Detect which cell encompasses the target text, then output its (x, y) center coordinate. 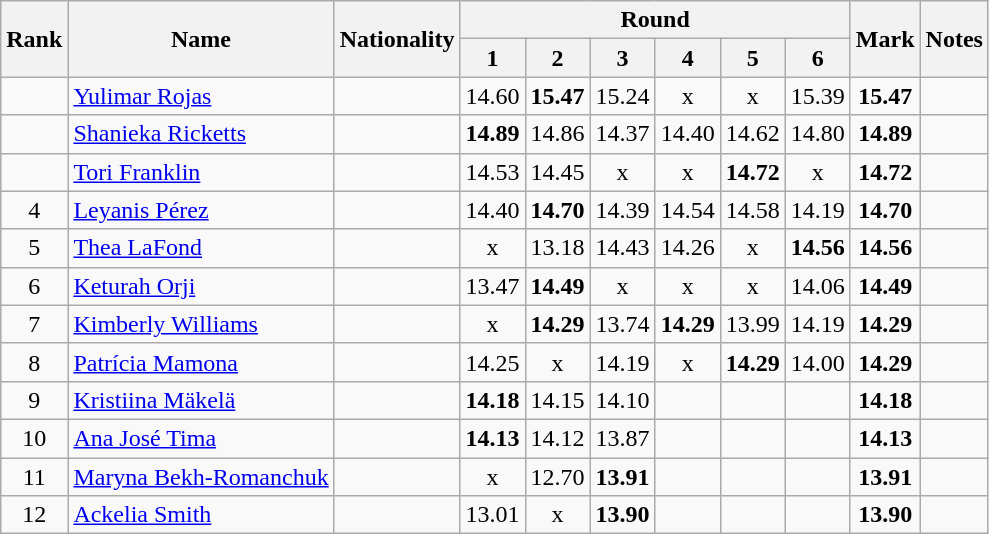
12 (34, 515)
14.86 (558, 134)
8 (34, 362)
3 (622, 58)
15.24 (622, 96)
1 (492, 58)
Shanieka Ricketts (201, 134)
14.10 (622, 400)
Ackelia Smith (201, 515)
14.80 (818, 134)
Kimberly Williams (201, 324)
13.99 (752, 324)
14.62 (752, 134)
Leyanis Pérez (201, 210)
Thea LaFond (201, 248)
13.74 (622, 324)
13.87 (622, 438)
Yulimar Rojas (201, 96)
12.70 (558, 477)
14.54 (688, 210)
14.06 (818, 286)
14.15 (558, 400)
14.25 (492, 362)
2 (558, 58)
14.43 (622, 248)
Patrícia Mamona (201, 362)
Keturah Orji (201, 286)
14.12 (558, 438)
14.00 (818, 362)
Kristiina Mäkelä (201, 400)
Nationality (397, 39)
Round (655, 20)
15.39 (818, 96)
13.01 (492, 515)
14.37 (622, 134)
14.53 (492, 172)
14.45 (558, 172)
13.47 (492, 286)
7 (34, 324)
14.58 (752, 210)
14.39 (622, 210)
Tori Franklin (201, 172)
Mark (885, 39)
Name (201, 39)
Maryna Bekh-Romanchuk (201, 477)
Ana José Tima (201, 438)
Notes (954, 39)
14.60 (492, 96)
9 (34, 400)
11 (34, 477)
Rank (34, 39)
13.18 (558, 248)
10 (34, 438)
14.26 (688, 248)
